Search for the cell housing the specified text and yield its [X, Y] center coordinate. 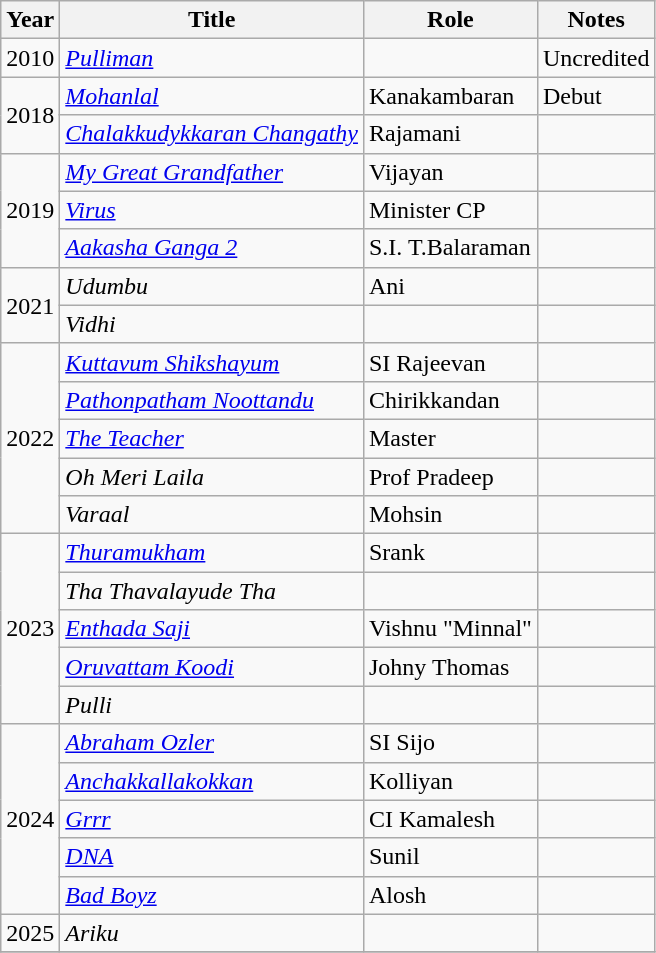
Year [30, 20]
Pathonpatham Noottandu [212, 400]
Kanakambaran [450, 96]
Chirikkandan [450, 400]
Title [212, 20]
Thuramukham [212, 553]
Vishnu "Minnal" [450, 629]
2022 [30, 438]
SI Sijo [450, 743]
Prof Pradeep [450, 477]
Uncredited [596, 58]
2025 [30, 933]
Ariku [212, 933]
Sunil [450, 857]
Master [450, 438]
Abraham Ozler [212, 743]
CI Kamalesh [450, 819]
2010 [30, 58]
Mohanlal [212, 96]
Oh Meri Laila [212, 477]
Role [450, 20]
Srank [450, 553]
Vidhi [212, 324]
DNA [212, 857]
Notes [596, 20]
Pulli [212, 705]
Minister CP [450, 210]
Ani [450, 286]
2021 [30, 305]
Debut [596, 96]
Grrr [212, 819]
The Teacher [212, 438]
Rajamani [450, 134]
Aakasha Ganga 2 [212, 248]
SI Rajeevan [450, 362]
Udumbu [212, 286]
Chalakkudykkaran Changathy [212, 134]
Varaal [212, 515]
Kuttavum Shikshayum [212, 362]
Tha Thavalayude Tha [212, 591]
My Great Grandfather [212, 172]
S.I. T.Balaraman [450, 248]
2019 [30, 210]
Kolliyan [450, 781]
2023 [30, 629]
Mohsin [450, 515]
Virus [212, 210]
Oruvattam Koodi [212, 667]
2018 [30, 115]
Enthada Saji [212, 629]
Pulliman [212, 58]
Alosh [450, 895]
Johny Thomas [450, 667]
Vijayan [450, 172]
2024 [30, 819]
Bad Boyz [212, 895]
Anchakkallakokkan [212, 781]
